Determine the (x, y) coordinate at the center of the cell enclosing the given text.  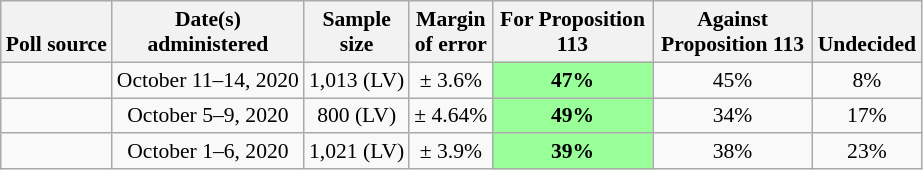
38% (733, 152)
Undecided (867, 32)
± 3.9% (450, 152)
17% (867, 116)
1,013 (LV) (356, 80)
October 11–14, 2020 (208, 80)
October 5–9, 2020 (208, 116)
45% (733, 80)
800 (LV) (356, 116)
± 3.6% (450, 80)
47% (572, 80)
Samplesize (356, 32)
Date(s)administered (208, 32)
39% (572, 152)
± 4.64% (450, 116)
Marginof error (450, 32)
8% (867, 80)
Against Proposition 113 (733, 32)
49% (572, 116)
For Proposition 113 (572, 32)
34% (733, 116)
Poll source (56, 32)
23% (867, 152)
October 1–6, 2020 (208, 152)
1,021 (LV) (356, 152)
